Determine the (x, y) coordinate at the center of the cell enclosing the given text.  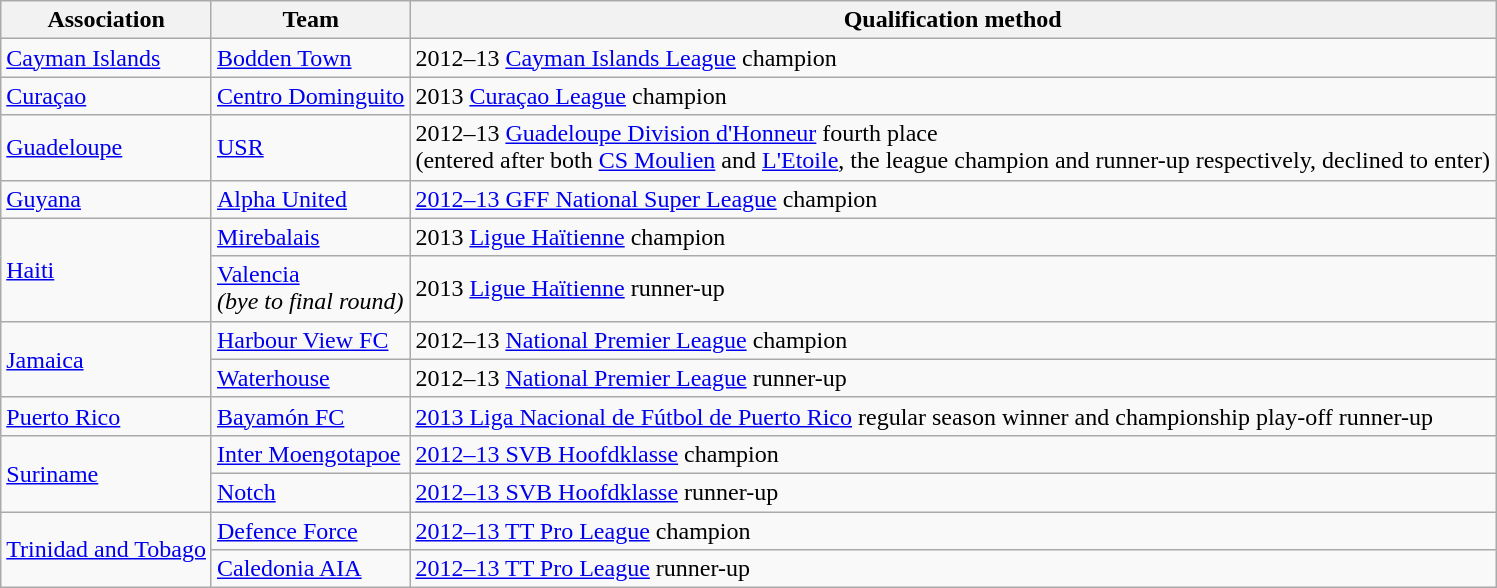
2012–13 TT Pro League champion (953, 531)
2012–13 TT Pro League runner-up (953, 569)
2013 Ligue Haïtienne runner-up (953, 288)
Waterhouse (310, 378)
2012–13 GFF National Super League champion (953, 199)
Curaçao (106, 96)
Mirebalais (310, 237)
2012–13 National Premier League runner-up (953, 378)
2012–13 SVB Hoofdklasse champion (953, 454)
Bodden Town (310, 58)
2013 Curaçao League champion (953, 96)
Qualification method (953, 20)
Cayman Islands (106, 58)
Harbour View FC (310, 340)
USR (310, 148)
2013 Ligue Haïtienne champion (953, 237)
Team (310, 20)
Haiti (106, 270)
Jamaica (106, 359)
Defence Force (310, 531)
Centro Dominguito (310, 96)
Guyana (106, 199)
Inter Moengotapoe (310, 454)
Guadeloupe (106, 148)
Alpha United (310, 199)
Caledonia AIA (310, 569)
2012–13 SVB Hoofdklasse runner-up (953, 492)
2012–13 National Premier League champion (953, 340)
Valencia(bye to final round) (310, 288)
Suriname (106, 473)
Trinidad and Tobago (106, 550)
2012–13 Cayman Islands League champion (953, 58)
Bayamón FC (310, 416)
Puerto Rico (106, 416)
Association (106, 20)
Notch (310, 492)
2013 Liga Nacional de Fútbol de Puerto Rico regular season winner and championship play-off runner-up (953, 416)
